Extract the (X, Y) coordinate from the center of the cell holding the provided text.  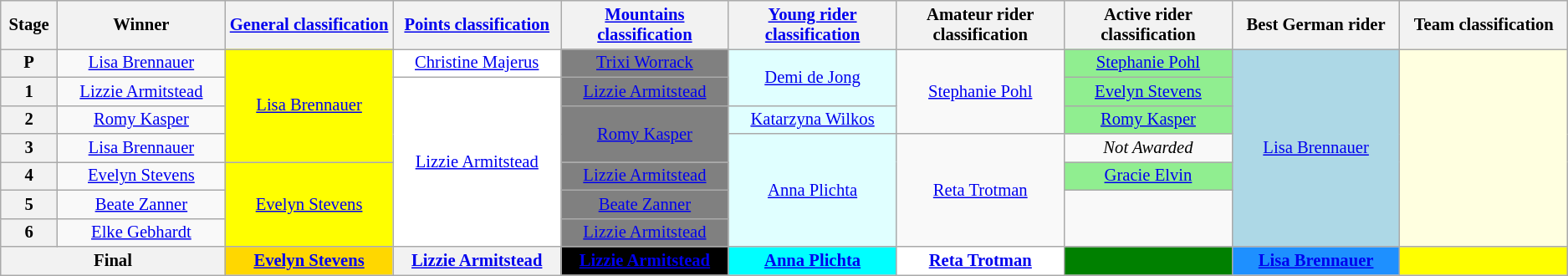
P (29, 63)
Gracie Elvin (1149, 176)
Christine Majerus (477, 63)
5 (29, 204)
2 (29, 120)
Young rider classification (813, 24)
Not Awarded (1149, 148)
Trixi Worrack (646, 63)
Winner (142, 24)
Points classification (477, 24)
General classification (309, 24)
Amateur rider classification (980, 24)
Active rider classification (1149, 24)
Elke Gebhardt (142, 233)
Team classification (1484, 24)
4 (29, 176)
Best German rider (1316, 24)
Katarzyna Wilkos (813, 120)
1 (29, 91)
Demi de Jong (813, 77)
Stage (29, 24)
Final (113, 260)
Mountains classification (646, 24)
3 (29, 148)
6 (29, 233)
